Pinpoint the cell where the given text exists, returning its [X, Y] midpoint coordinate. 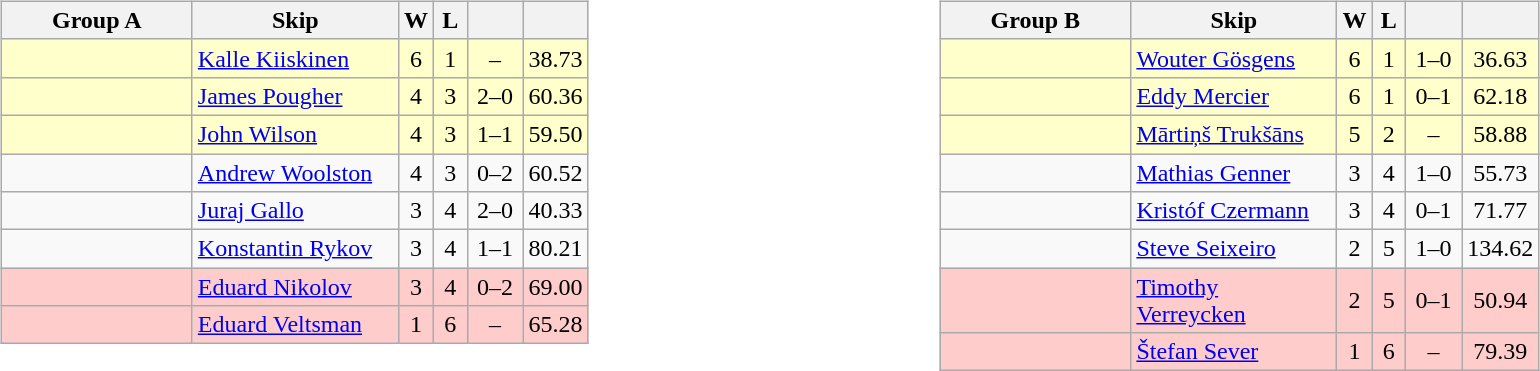
Kristóf Czermann [1234, 211]
Timothy Verreycken [1234, 300]
Konstantin Rykov [295, 249]
Steve Seixeiro [1234, 249]
Mārtiņš Trukšāns [1234, 134]
79.39 [1500, 352]
Štefan Sever [1234, 352]
Mathias Genner [1234, 173]
71.77 [1500, 211]
Eduard Veltsman [295, 325]
James Pougher [295, 96]
Kalle Kiiskinen [295, 58]
65.28 [556, 325]
Group A [96, 20]
40.33 [556, 211]
38.73 [556, 58]
58.88 [1500, 134]
Juraj Gallo [295, 211]
Eduard Nikolov [295, 287]
Andrew Woolston [295, 173]
55.73 [1500, 173]
50.94 [1500, 300]
69.00 [556, 287]
80.21 [556, 249]
Eddy Mercier [1234, 96]
Wouter Gösgens [1234, 58]
John Wilson [295, 134]
60.36 [556, 96]
60.52 [556, 173]
62.18 [1500, 96]
Group B [1036, 20]
59.50 [556, 134]
36.63 [1500, 58]
134.62 [1500, 249]
